Detect which cell encompasses the target text, then output its (x, y) center coordinate. 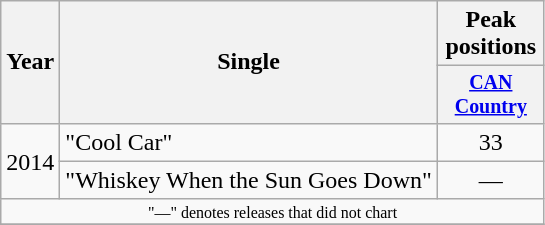
Year (30, 62)
— (490, 180)
Peak positions (490, 34)
"Whiskey When the Sun Goes Down" (249, 180)
2014 (30, 161)
CAN Country (490, 94)
"—" denotes releases that did not chart (273, 211)
33 (490, 142)
"Cool Car" (249, 142)
Single (249, 62)
